Scan for the cell matching the given text and deliver its [x, y] coordinate at center. 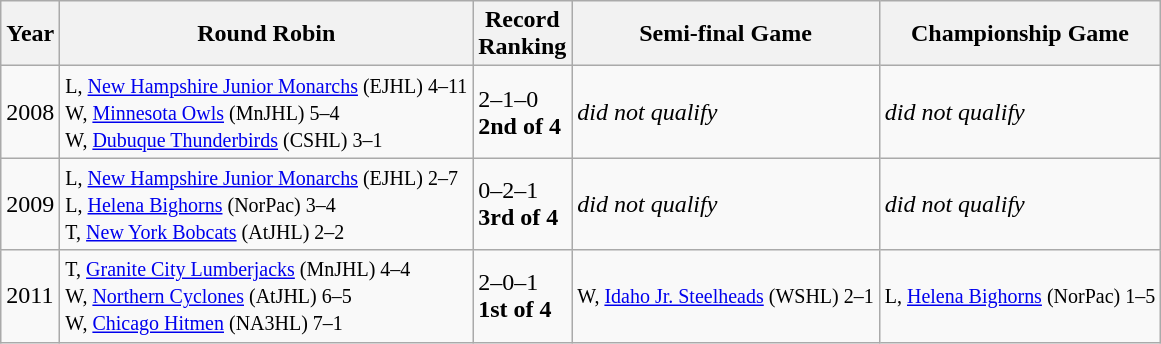
L, New Hampshire Junior Monarchs (EJHL) 4–11W, Minnesota Owls (MnJHL) 5–4W, Dubuque Thunderbirds (CSHL) 3–1 [266, 112]
W, Idaho Jr. Steelheads (WSHL) 2–1 [726, 296]
Year [30, 34]
L, Helena Bighorns (NorPac) 1–5 [1020, 296]
Semi-final Game [726, 34]
2009 [30, 204]
L, New Hampshire Junior Monarchs (EJHL) 2–7L, Helena Bighorns (NorPac) 3–4T, New York Bobcats (AtJHL) 2–2 [266, 204]
Round Robin [266, 34]
2–0–11st of 4 [522, 296]
RecordRanking [522, 34]
2–1–02nd of 4 [522, 112]
2008 [30, 112]
T, Granite City Lumberjacks (MnJHL) 4–4W, Northern Cyclones (AtJHL) 6–5W, Chicago Hitmen (NA3HL) 7–1 [266, 296]
0–2–13rd of 4 [522, 204]
Championship Game [1020, 34]
2011 [30, 296]
